Find where the given text appears and provide that cell's center as (X, Y) coordinate. 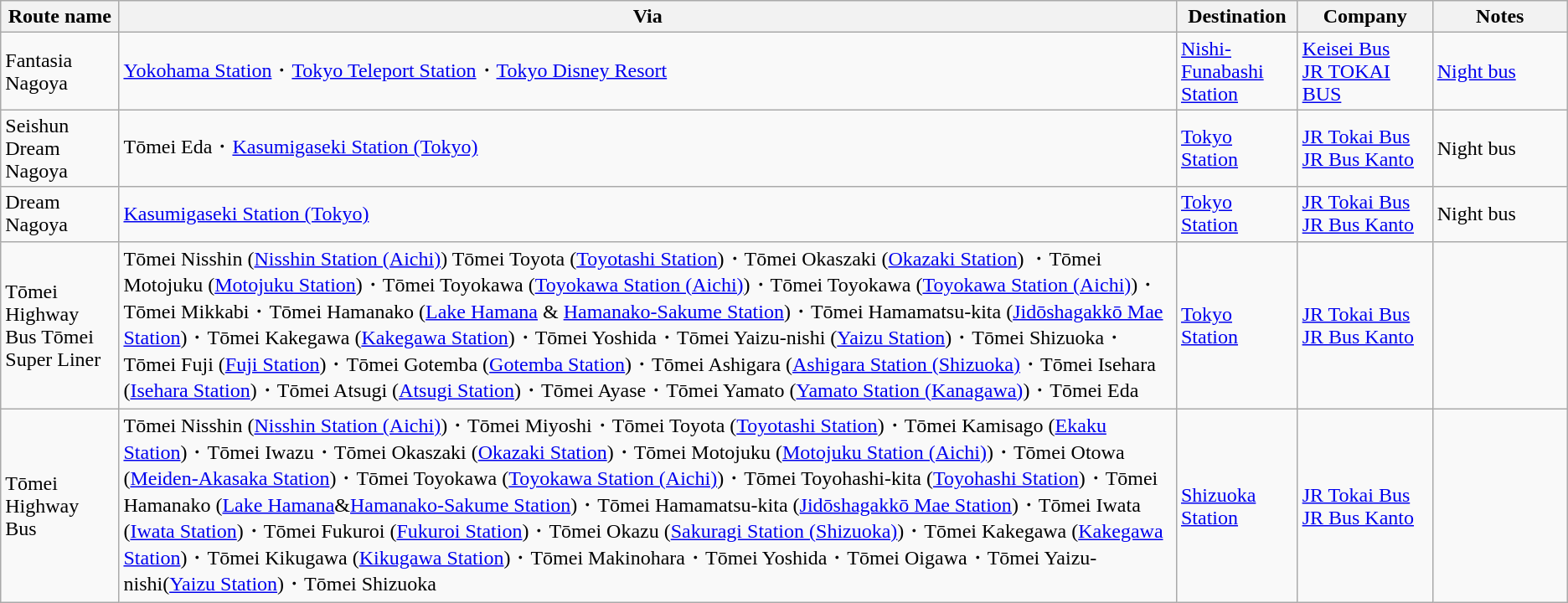
Fantasia Nagoya (60, 71)
Tōmei Eda・Kasumigaseki Station (Tokyo) (648, 148)
Dream Nagoya (60, 214)
Tōmei Highway Bus (60, 506)
Nishi-Funabashi Station (1236, 71)
Shizuoka Station (1236, 506)
Notes (1499, 17)
Tōmei Highway Bus Tōmei Super Liner (60, 325)
Company (1365, 17)
Seishun Dream Nagoya (60, 148)
Yokohama Station・Tokyo Teleport Station・Tokyo Disney Resort (648, 71)
Kasumigaseki Station (Tokyo) (648, 214)
Destination (1236, 17)
Via (648, 17)
Keisei BusJR TOKAI BUS (1365, 71)
Route name (60, 17)
